Determine the [X, Y] coordinate at the center of the cell enclosing the given text.  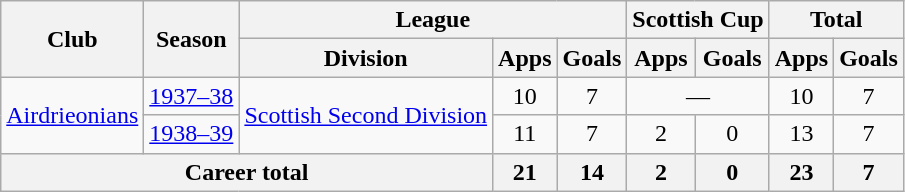
Division [366, 58]
13 [801, 134]
Scottish Cup [698, 20]
14 [592, 172]
23 [801, 172]
Club [72, 39]
11 [525, 134]
Season [192, 39]
Career total [247, 172]
1937–38 [192, 96]
Total [836, 20]
Airdrieonians [72, 115]
21 [525, 172]
League [433, 20]
— [698, 96]
1938–39 [192, 134]
Scottish Second Division [366, 115]
